Return [X, Y] of the center of cell containing provided text 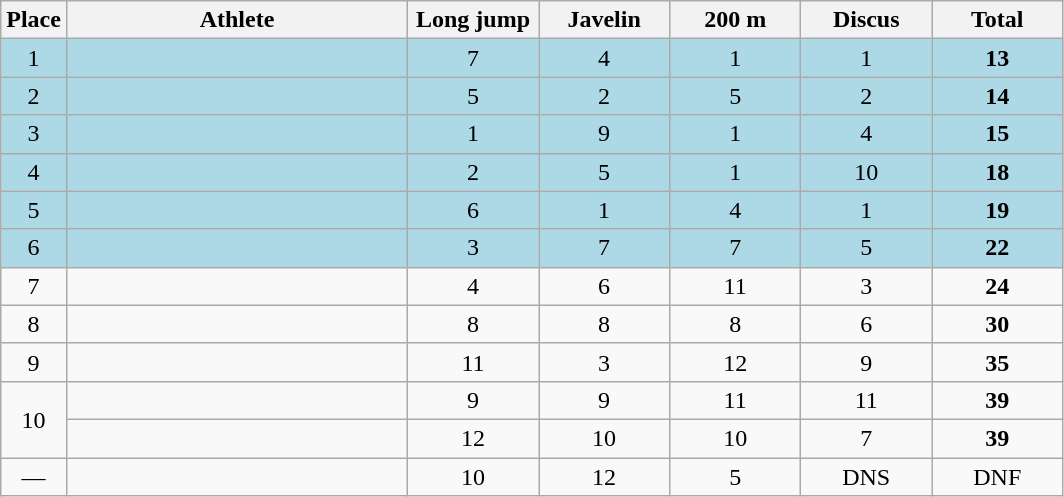
13 [998, 58]
35 [998, 362]
Place [34, 20]
Javelin [604, 20]
DNF [998, 477]
Athlete [236, 20]
200 m [736, 20]
— [34, 477]
Long jump [474, 20]
14 [998, 96]
DNS [866, 477]
18 [998, 172]
22 [998, 248]
24 [998, 286]
30 [998, 324]
Discus [866, 20]
19 [998, 210]
Total [998, 20]
15 [998, 134]
